Detect which cell encompasses the target text, then output its (X, Y) center coordinate. 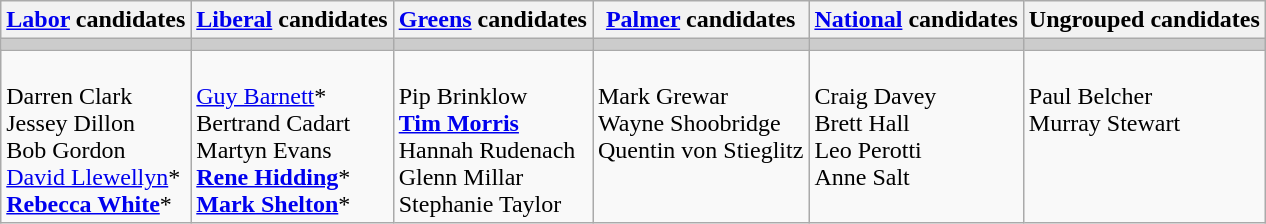
Labor candidates (96, 20)
Darren Clark Jessey Dillon Bob Gordon David Llewellyn* Rebecca White* (96, 136)
Guy Barnett* Bertrand Cadart Martyn Evans Rene Hidding* Mark Shelton* (292, 136)
Paul Belcher Murray Stewart (1144, 136)
Mark Grewar Wayne Shoobridge Quentin von Stieglitz (700, 136)
Ungrouped candidates (1144, 20)
Liberal candidates (292, 20)
Palmer candidates (700, 20)
Greens candidates (492, 20)
Craig Davey Brett Hall Leo Perotti Anne Salt (916, 136)
National candidates (916, 20)
Pip Brinklow Tim Morris Hannah Rudenach Glenn Millar Stephanie Taylor (492, 136)
